Identify which cell holds the provided text, then report its (x, y) central coordinate. 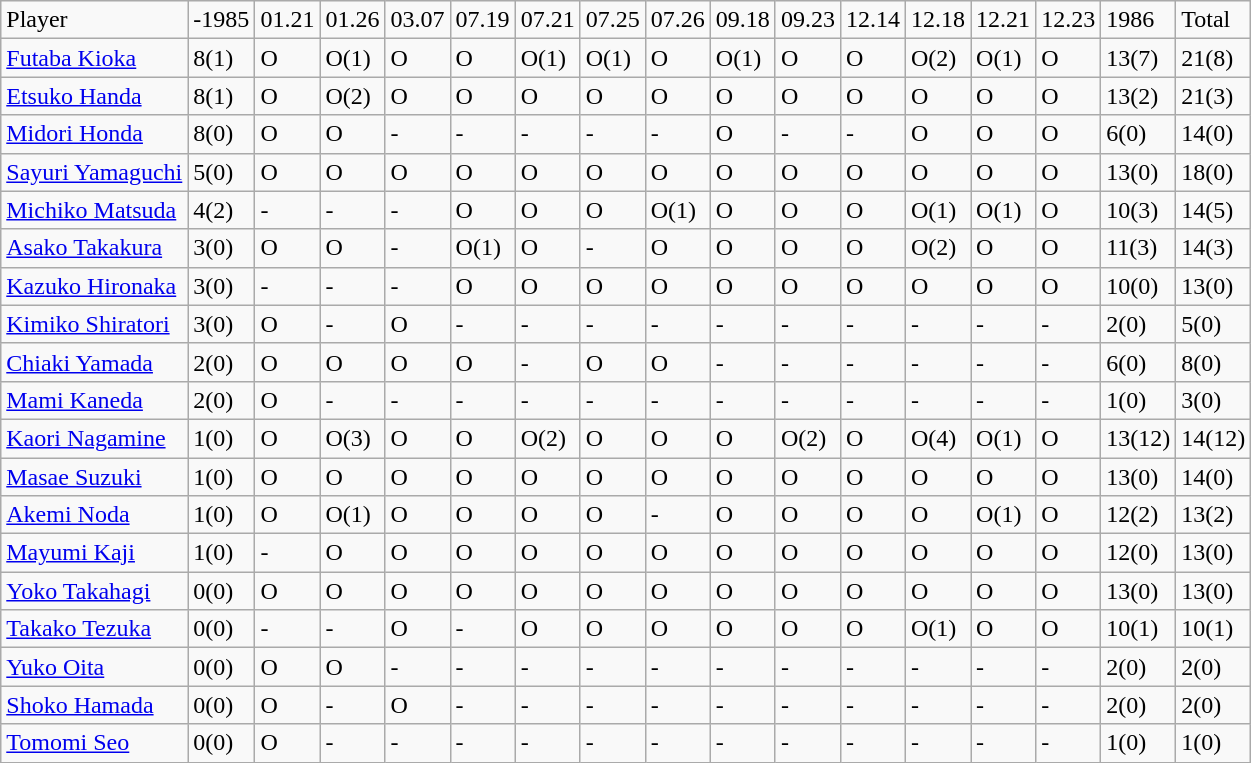
4(2) (222, 210)
Player (94, 20)
Midori Honda (94, 134)
Futaba Kioka (94, 58)
Masae Suzuki (94, 477)
11(3) (1138, 248)
Michiko Matsuda (94, 210)
13(12) (1138, 438)
12.21 (1004, 20)
14(3) (1214, 248)
Chiaki Yamada (94, 362)
Mami Kaneda (94, 400)
12.23 (1068, 20)
10(0) (1138, 286)
1986 (1138, 20)
10(3) (1138, 210)
03.07 (418, 20)
21(8) (1214, 58)
09.18 (742, 20)
21(3) (1214, 96)
13(7) (1138, 58)
12.18 (938, 20)
Yoko Takahagi (94, 591)
-1985 (222, 20)
12.14 (872, 20)
Yuko Oita (94, 667)
14(5) (1214, 210)
18(0) (1214, 172)
O(4) (938, 438)
Sayuri Yamaguchi (94, 172)
Mayumi Kaji (94, 553)
Kimiko Shiratori (94, 324)
14(12) (1214, 438)
07.25 (612, 20)
Tomomi Seo (94, 743)
01.26 (352, 20)
09.23 (808, 20)
Takako Tezuka (94, 629)
Etsuko Handa (94, 96)
12(2) (1138, 515)
Asako Takakura (94, 248)
Akemi Noda (94, 515)
01.21 (288, 20)
Kazuko Hironaka (94, 286)
07.21 (548, 20)
Total (1214, 20)
Kaori Nagamine (94, 438)
12(0) (1138, 553)
07.19 (482, 20)
O(3) (352, 438)
07.26 (678, 20)
Shoko Hamada (94, 705)
